Detect which cell encompasses the target text, then output its (X, Y) center coordinate. 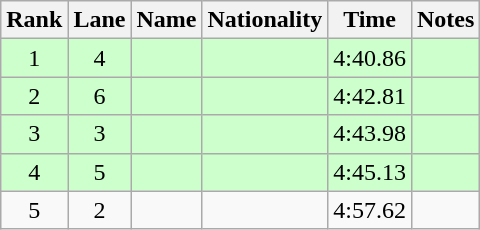
1 (34, 58)
4:40.86 (370, 58)
Notes (445, 20)
Time (370, 20)
4:43.98 (370, 134)
4:45.13 (370, 172)
Lane (100, 20)
Nationality (265, 20)
4:57.62 (370, 210)
Rank (34, 20)
4:42.81 (370, 96)
6 (100, 96)
Name (166, 20)
